Determine the (x, y) coordinate at the center of the cell enclosing the given text.  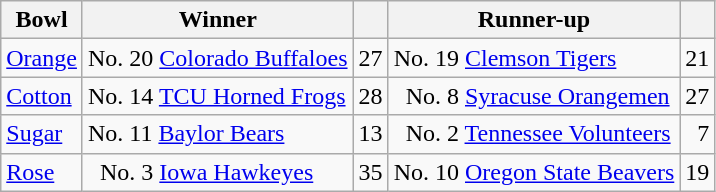
Rose (42, 172)
Orange (42, 58)
28 (370, 96)
No. 20 Colorado Buffaloes (218, 58)
No. 14 TCU Horned Frogs (218, 96)
Winner (218, 20)
Runner-up (534, 20)
No. 8 Syracuse Orangemen (534, 96)
Bowl (42, 20)
Sugar (42, 134)
No. 10 Oregon State Beavers (534, 172)
35 (370, 172)
19 (698, 172)
No. 11 Baylor Bears (218, 134)
Cotton (42, 96)
21 (698, 58)
No. 19 Clemson Tigers (534, 58)
7 (698, 134)
No. 3 Iowa Hawkeyes (218, 172)
No. 2 Tennessee Volunteers (534, 134)
13 (370, 134)
